Find where the given text appears and provide that cell's center as [x, y] coordinate. 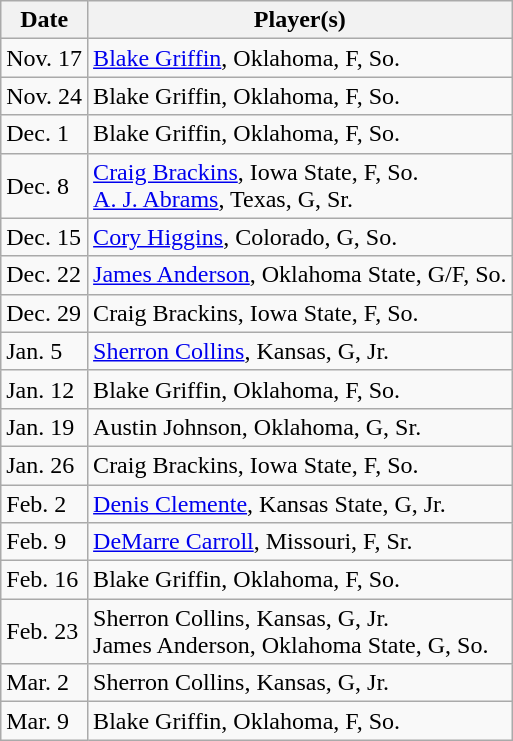
Date [44, 20]
Dec. 1 [44, 134]
Dec. 29 [44, 313]
Dec. 22 [44, 275]
Craig Brackins, Iowa State, F, So.A. J. Abrams, Texas, G, Sr. [300, 186]
Mar. 9 [44, 721]
Dec. 15 [44, 237]
DeMarre Carroll, Missouri, F, Sr. [300, 542]
Denis Clemente, Kansas State, G, Jr. [300, 503]
Austin Johnson, Oklahoma, G, Sr. [300, 427]
Feb. 2 [44, 503]
Jan. 12 [44, 389]
Jan. 19 [44, 427]
James Anderson, Oklahoma State, G/F, So. [300, 275]
Cory Higgins, Colorado, G, So. [300, 237]
Dec. 8 [44, 186]
Player(s) [300, 20]
Mar. 2 [44, 683]
Sherron Collins, Kansas, G, Jr.James Anderson, Oklahoma State, G, So. [300, 632]
Feb. 9 [44, 542]
Nov. 17 [44, 58]
Feb. 16 [44, 580]
Nov. 24 [44, 96]
Jan. 5 [44, 351]
Feb. 23 [44, 632]
Jan. 26 [44, 465]
